Search for the cell housing the specified text and yield its [x, y] center coordinate. 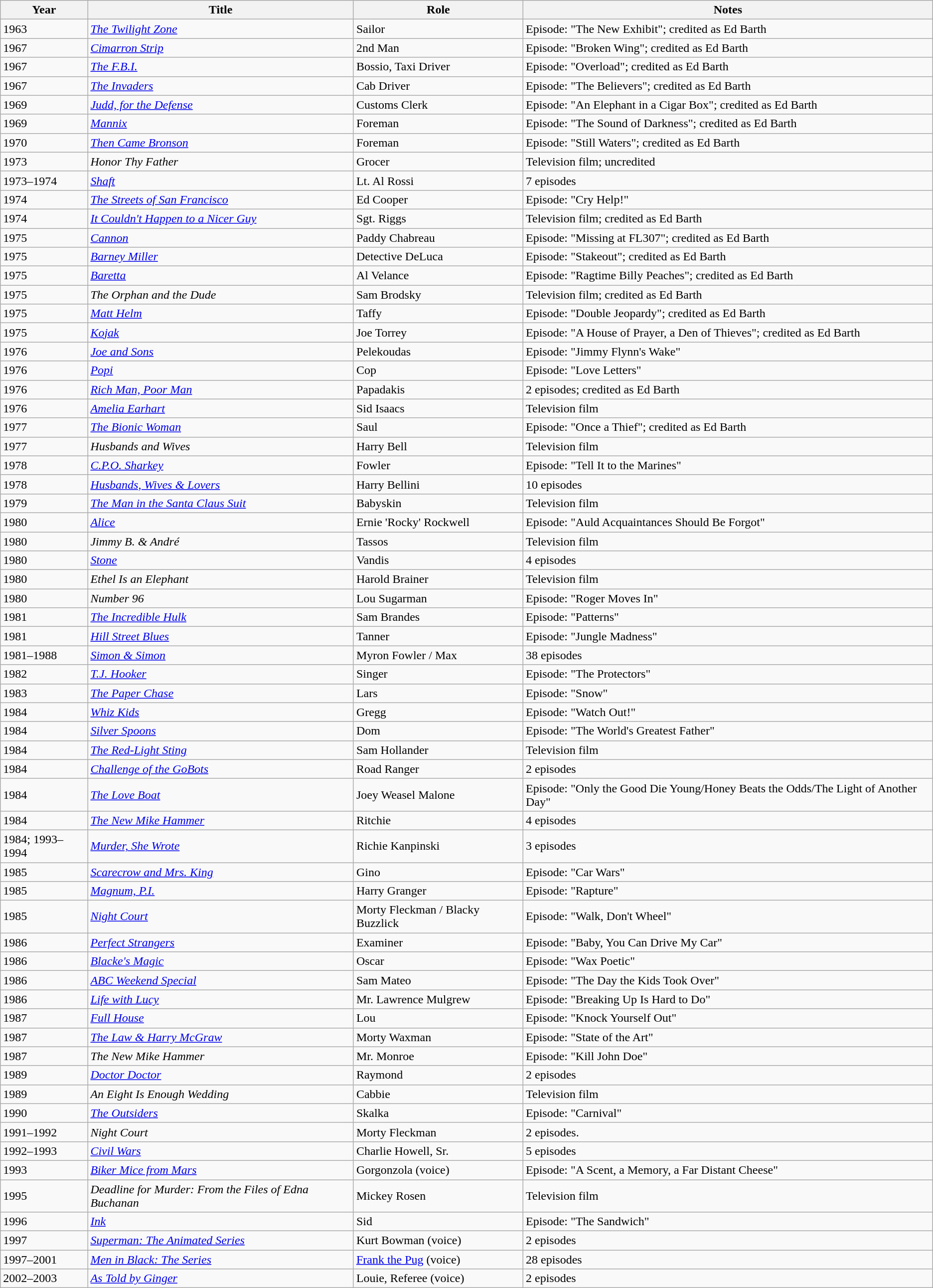
The Streets of San Francisco [220, 199]
Episode: "Still Waters"; credited as Ed Barth [728, 143]
Episode: "State of the Art" [728, 1037]
1973 [44, 162]
Scarecrow and Mrs. King [220, 872]
Ed Cooper [438, 199]
Richie Kanpinski [438, 846]
Morty Fleckman [438, 1132]
Morty Waxman [438, 1037]
Bossio, Taxi Driver [438, 67]
Whiz Kids [220, 712]
Role [438, 10]
Tanner [438, 636]
2 episodes. [728, 1132]
Episode: "Rapture" [728, 891]
Episode: "The Sandwich" [728, 1222]
The Law & Harry McGraw [220, 1037]
Sam Mateo [438, 980]
The Bionic Woman [220, 427]
It Couldn't Happen to a Nicer Guy [220, 218]
28 episodes [728, 1260]
An Eight Is Enough Wedding [220, 1094]
Sailor [438, 29]
Then Came Bronson [220, 143]
Year [44, 10]
Biker Mice from Mars [220, 1170]
Pelekoudas [438, 352]
Grocer [438, 162]
1983 [44, 693]
Episode: "Patterns" [728, 617]
Popi [220, 370]
Episode: "Watch Out!" [728, 712]
Jimmy B. & André [220, 541]
1990 [44, 1113]
1995 [44, 1196]
T.J. Hooker [220, 674]
1973–1974 [44, 181]
Cannon [220, 238]
Life with Lucy [220, 999]
Cimarron Strip [220, 48]
Babyskin [438, 503]
Gregg [438, 712]
Skalka [438, 1113]
Episode: "Knock Yourself Out" [728, 1018]
Perfect Strangers [220, 942]
Frank the Pug (voice) [438, 1260]
Amelia Earhart [220, 408]
Ernie 'Rocky' Rockwell [438, 522]
Episode: "Auld Acquaintances Should Be Forgot" [728, 522]
Episode: "Only the Good Die Young/Honey Beats the Odds/The Light of Another Day" [728, 795]
Mr. Monroe [438, 1056]
Challenge of the GoBots [220, 769]
3 episodes [728, 846]
Simon & Simon [220, 655]
Silver Spoons [220, 731]
Lou [438, 1018]
Louie, Referee (voice) [438, 1279]
Episode: "Overload"; credited as Ed Barth [728, 67]
1963 [44, 29]
Episode: "Broken Wing"; credited as Ed Barth [728, 48]
As Told by Ginger [220, 1279]
1979 [44, 503]
Gorgonzola (voice) [438, 1170]
The Love Boat [220, 795]
Episode: "Double Jeopardy"; credited as Ed Barth [728, 314]
The Incredible Hulk [220, 617]
Baretta [220, 276]
Barney Miller [220, 257]
Magnum, P.I. [220, 891]
Harry Bellini [438, 484]
Kurt Bowman (voice) [438, 1241]
Doctor Doctor [220, 1075]
38 episodes [728, 655]
Episode: "The New Exhibit"; credited as Ed Barth [728, 29]
Husbands, Wives & Lovers [220, 484]
2nd Man [438, 48]
Honor Thy Father [220, 162]
Mickey Rosen [438, 1196]
Ink [220, 1222]
5 episodes [728, 1151]
Sid [438, 1222]
Episode: "The Believers"; credited as Ed Barth [728, 86]
ABC Weekend Special [220, 980]
Episode: "Once a Thief"; credited as Ed Barth [728, 427]
Sam Brandes [438, 617]
Fowler [438, 465]
Harry Granger [438, 891]
Judd, for the Defense [220, 105]
Cabbie [438, 1094]
Papadakis [438, 389]
Episode: "Missing at FL307"; credited as Ed Barth [728, 238]
7 episodes [728, 181]
Charlie Howell, Sr. [438, 1151]
Number 96 [220, 598]
Examiner [438, 942]
1992–1993 [44, 1151]
Episode: "Jungle Madness" [728, 636]
Joe and Sons [220, 352]
Detective DeLuca [438, 257]
Mannix [220, 124]
Episode: "Roger Moves In" [728, 598]
Dom [438, 731]
Singer [438, 674]
Episode: "The Day the Kids Took Over" [728, 980]
Cop [438, 370]
The Outsiders [220, 1113]
Episode: "Jimmy Flynn's Wake" [728, 352]
Ritchie [438, 820]
1996 [44, 1222]
Paddy Chabreau [438, 238]
Title [220, 10]
Deadline for Murder: From the Files of Edna Buchanan [220, 1196]
Shaft [220, 181]
Cab Driver [438, 86]
Episode: "A Scent, a Memory, a Far Distant Cheese" [728, 1170]
Men in Black: The Series [220, 1260]
1991–1992 [44, 1132]
Notes [728, 10]
1984; 1993–1994 [44, 846]
Episode: "Breaking Up Is Hard to Do" [728, 999]
1981–1988 [44, 655]
The Man in the Santa Claus Suit [220, 503]
Hill Street Blues [220, 636]
Episode: "Love Letters" [728, 370]
1982 [44, 674]
Rich Man, Poor Man [220, 389]
Customs Clerk [438, 105]
Sam Hollander [438, 750]
Episode: "Tell It to the Marines" [728, 465]
Episode: "A House of Prayer, a Den of Thieves"; credited as Ed Barth [728, 333]
Sid Isaacs [438, 408]
Ethel Is an Elephant [220, 579]
Alice [220, 522]
Episode: "Ragtime Billy Peaches"; credited as Ed Barth [728, 276]
Gino [438, 872]
Al Velance [438, 276]
Sam Brodsky [438, 295]
Matt Helm [220, 314]
Episode: "Snow" [728, 693]
Episode: "Kill John Doe" [728, 1056]
Raymond [438, 1075]
Sgt. Riggs [438, 218]
Oscar [438, 961]
Road Ranger [438, 769]
Episode: "Carnival" [728, 1113]
Episode: "The World's Greatest Father" [728, 731]
Full House [220, 1018]
Lou Sugarman [438, 598]
Lt. Al Rossi [438, 181]
Joe Torrey [438, 333]
Tassos [438, 541]
Episode: "The Sound of Darkness"; credited as Ed Barth [728, 124]
Joey Weasel Malone [438, 795]
Harold Brainer [438, 579]
The Invaders [220, 86]
Television film; uncredited [728, 162]
C.P.O. Sharkey [220, 465]
2 episodes; credited as Ed Barth [728, 389]
Episode: "An Elephant in a Cigar Box"; credited as Ed Barth [728, 105]
1997 [44, 1241]
Episode: "Car Wars" [728, 872]
Episode: "Stakeout"; credited as Ed Barth [728, 257]
Episode: "Cry Help!" [728, 199]
1970 [44, 143]
1997–2001 [44, 1260]
Episode: "Walk, Don't Wheel" [728, 917]
The F.B.I. [220, 67]
The Paper Chase [220, 693]
Myron Fowler / Max [438, 655]
Taffy [438, 314]
Vandis [438, 560]
1993 [44, 1170]
10 episodes [728, 484]
The Twilight Zone [220, 29]
Episode: "Wax Poetic" [728, 961]
Murder, She Wrote [220, 846]
Lars [438, 693]
The Red-Light Sting [220, 750]
Blacke's Magic [220, 961]
Stone [220, 560]
Saul [438, 427]
Morty Fleckman / Blacky Buzzlick [438, 917]
Harry Bell [438, 446]
Superman: The Animated Series [220, 1241]
The Orphan and the Dude [220, 295]
Episode: "The Protectors" [728, 674]
Husbands and Wives [220, 446]
Mr. Lawrence Mulgrew [438, 999]
Kojak [220, 333]
2002–2003 [44, 1279]
Episode: "Baby, You Can Drive My Car" [728, 942]
Civil Wars [220, 1151]
